Return [X, Y] of the center of cell containing provided text 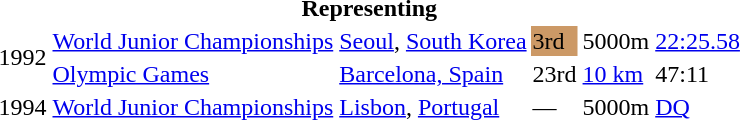
5000m [616, 41]
10 km [616, 74]
Barcelona, Spain [433, 74]
3rd [554, 41]
World Junior Championships [193, 41]
Olympic Games [193, 74]
23rd [554, 74]
Seoul, South Korea [433, 41]
